Output the [x, y] coordinate of the center of the cell containing the given text.  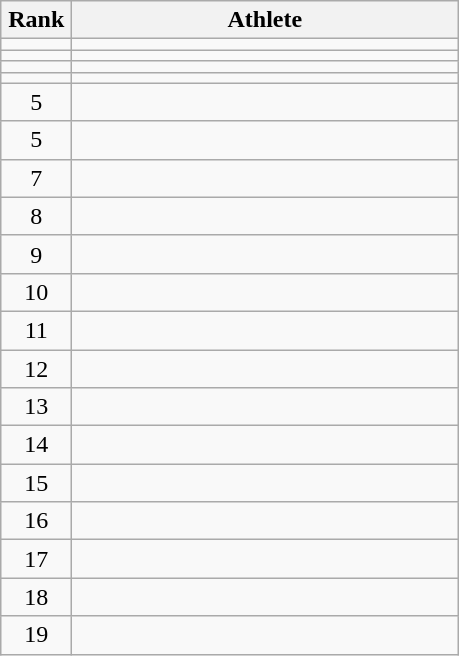
9 [36, 254]
Athlete [265, 20]
13 [36, 407]
14 [36, 445]
7 [36, 178]
8 [36, 216]
15 [36, 483]
19 [36, 635]
11 [36, 330]
10 [36, 292]
18 [36, 597]
16 [36, 521]
Rank [36, 20]
12 [36, 369]
17 [36, 559]
